Return the [X, Y] coordinate for the center point of the cell that contains the specified text.  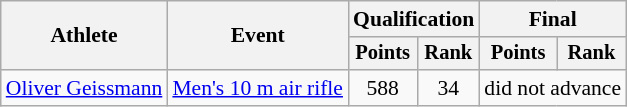
Qualification [414, 19]
did not advance [552, 88]
Final [552, 19]
34 [448, 88]
Athlete [84, 36]
588 [382, 88]
Men's 10 m air rifle [258, 88]
Event [258, 36]
Oliver Geissmann [84, 88]
